Locate the cell with the specified text and output its (x, y) center coordinate. 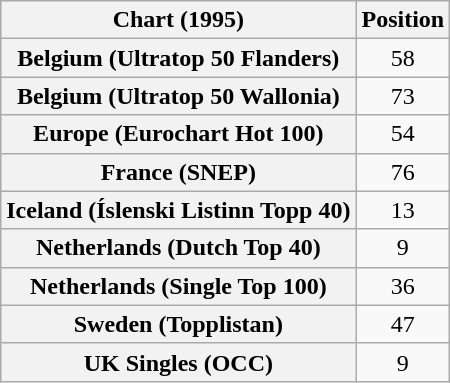
Netherlands (Dutch Top 40) (178, 248)
13 (403, 210)
Iceland (Íslenski Listinn Topp 40) (178, 210)
Netherlands (Single Top 100) (178, 286)
73 (403, 96)
Europe (Eurochart Hot 100) (178, 134)
France (SNEP) (178, 172)
58 (403, 58)
UK Singles (OCC) (178, 362)
Position (403, 20)
Sweden (Topplistan) (178, 324)
47 (403, 324)
Chart (1995) (178, 20)
36 (403, 286)
76 (403, 172)
54 (403, 134)
Belgium (Ultratop 50 Flanders) (178, 58)
Belgium (Ultratop 50 Wallonia) (178, 96)
